Search for the cell housing the specified text and yield its (x, y) center coordinate. 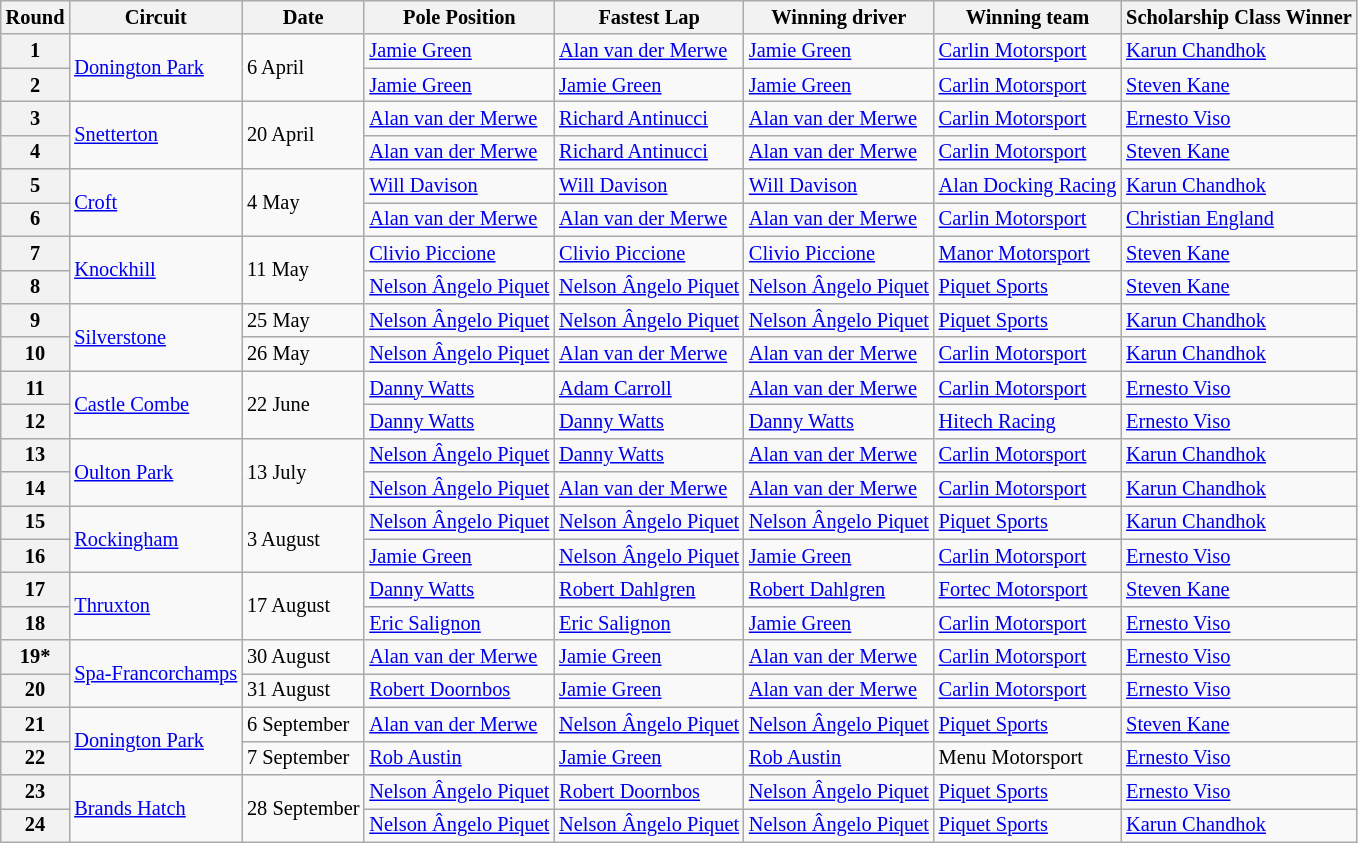
17 (36, 589)
6 April (303, 68)
6 (36, 219)
16 (36, 556)
20 (36, 690)
4 (36, 152)
Winning driver (839, 17)
11 May (303, 270)
Knockhill (156, 270)
Hitech Racing (1028, 421)
2 (36, 85)
18 (36, 623)
7 (36, 253)
13 July (303, 472)
Circuit (156, 17)
Oulton Park (156, 472)
24 (36, 825)
Rockingham (156, 538)
Spa-Francorchamps (156, 674)
4 May (303, 202)
Manor Motorsport (1028, 253)
11 (36, 388)
30 August (303, 657)
Croft (156, 202)
3 August (303, 538)
20 April (303, 134)
22 June (303, 404)
22 (36, 758)
Date (303, 17)
28 September (303, 808)
12 (36, 421)
Menu Motorsport (1028, 758)
31 August (303, 690)
Castle Combe (156, 404)
3 (36, 118)
Fortec Motorsport (1028, 589)
6 September (303, 724)
10 (36, 354)
Silverstone (156, 336)
8 (36, 287)
Adam Carroll (649, 388)
17 August (303, 606)
Round (36, 17)
Brands Hatch (156, 808)
15 (36, 522)
26 May (303, 354)
14 (36, 489)
23 (36, 791)
25 May (303, 320)
Pole Position (459, 17)
Winning team (1028, 17)
13 (36, 455)
Scholarship Class Winner (1239, 17)
1 (36, 51)
Thruxton (156, 606)
Christian England (1239, 219)
5 (36, 186)
7 September (303, 758)
Alan Docking Racing (1028, 186)
21 (36, 724)
19* (36, 657)
9 (36, 320)
Snetterton (156, 134)
Fastest Lap (649, 17)
